Pinpoint the cell where the given text exists, returning its (x, y) midpoint coordinate. 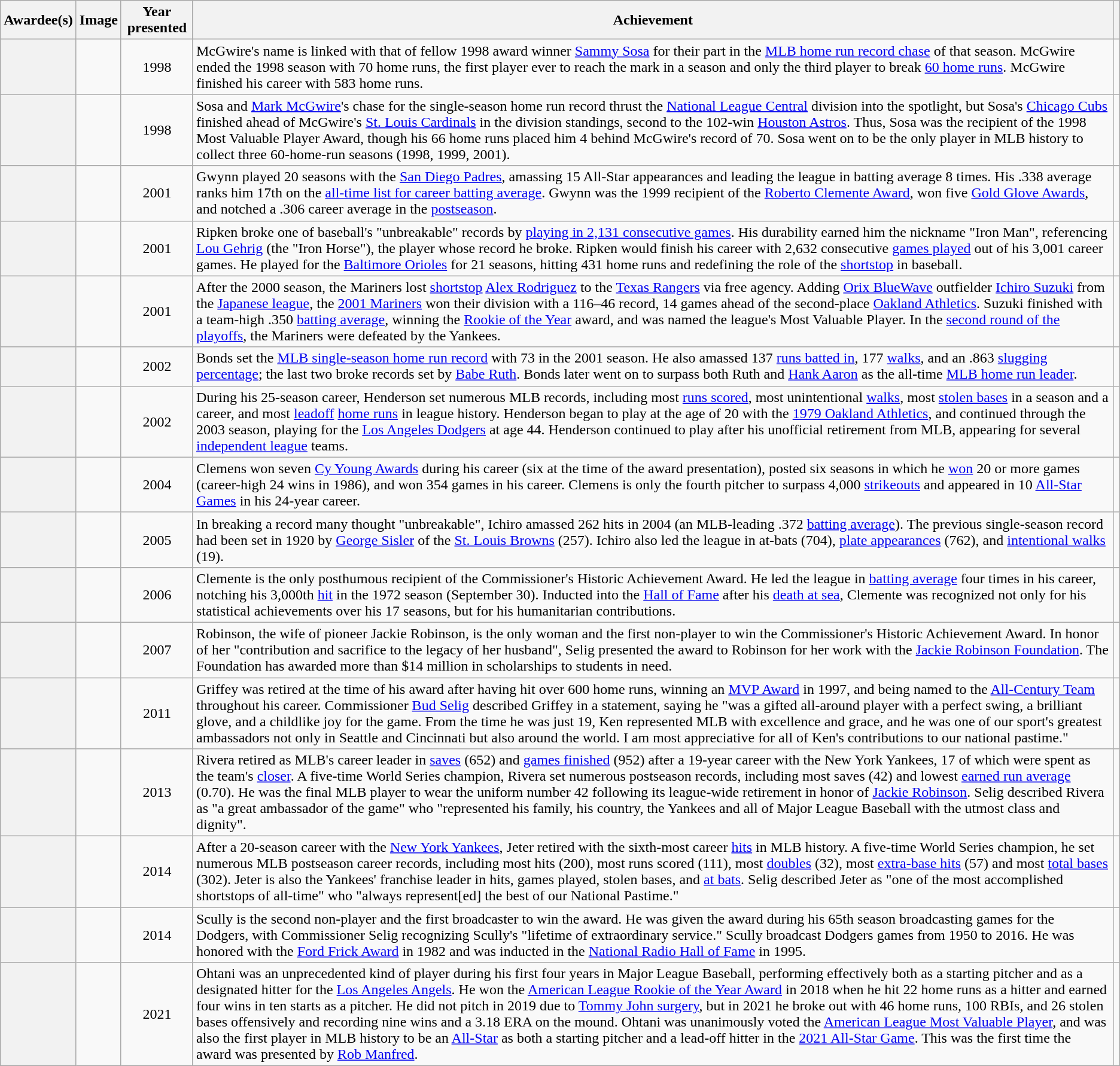
Year presented (157, 20)
2006 (157, 595)
2007 (157, 650)
2021 (157, 1015)
2011 (157, 713)
Achievement (653, 20)
2004 (157, 485)
Image (98, 20)
2005 (157, 540)
2013 (157, 793)
Awardee(s) (38, 20)
